Identify which cell holds the provided text, then report its [x, y] central coordinate. 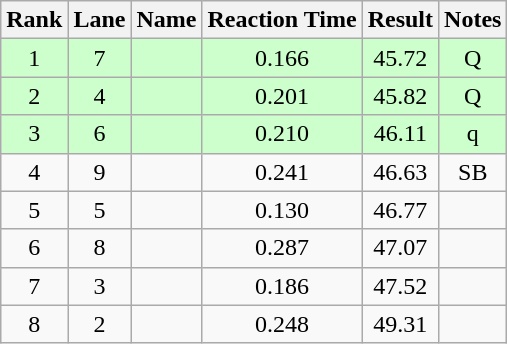
0.241 [282, 172]
1 [34, 58]
45.82 [400, 96]
0.201 [282, 96]
46.77 [400, 210]
9 [100, 172]
0.186 [282, 286]
Lane [100, 20]
Notes [473, 20]
45.72 [400, 58]
0.248 [282, 324]
Rank [34, 20]
0.210 [282, 134]
47.07 [400, 248]
0.130 [282, 210]
46.11 [400, 134]
46.63 [400, 172]
49.31 [400, 324]
Name [166, 20]
q [473, 134]
0.166 [282, 58]
47.52 [400, 286]
0.287 [282, 248]
Reaction Time [282, 20]
SB [473, 172]
Result [400, 20]
